Locate the cell with the specified text and output its [X, Y] center coordinate. 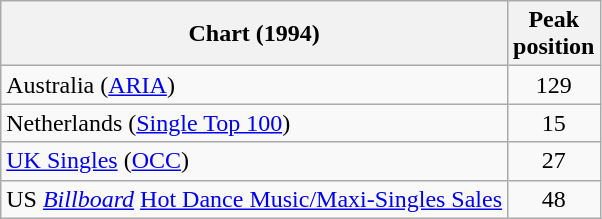
48 [554, 199]
UK Singles (OCC) [254, 161]
Australia (ARIA) [254, 85]
Netherlands (Single Top 100) [254, 123]
Peakposition [554, 34]
Chart (1994) [254, 34]
15 [554, 123]
US Billboard Hot Dance Music/Maxi-Singles Sales [254, 199]
27 [554, 161]
129 [554, 85]
